Provide the [X, Y] coordinate of the cell's center where the given text is located.  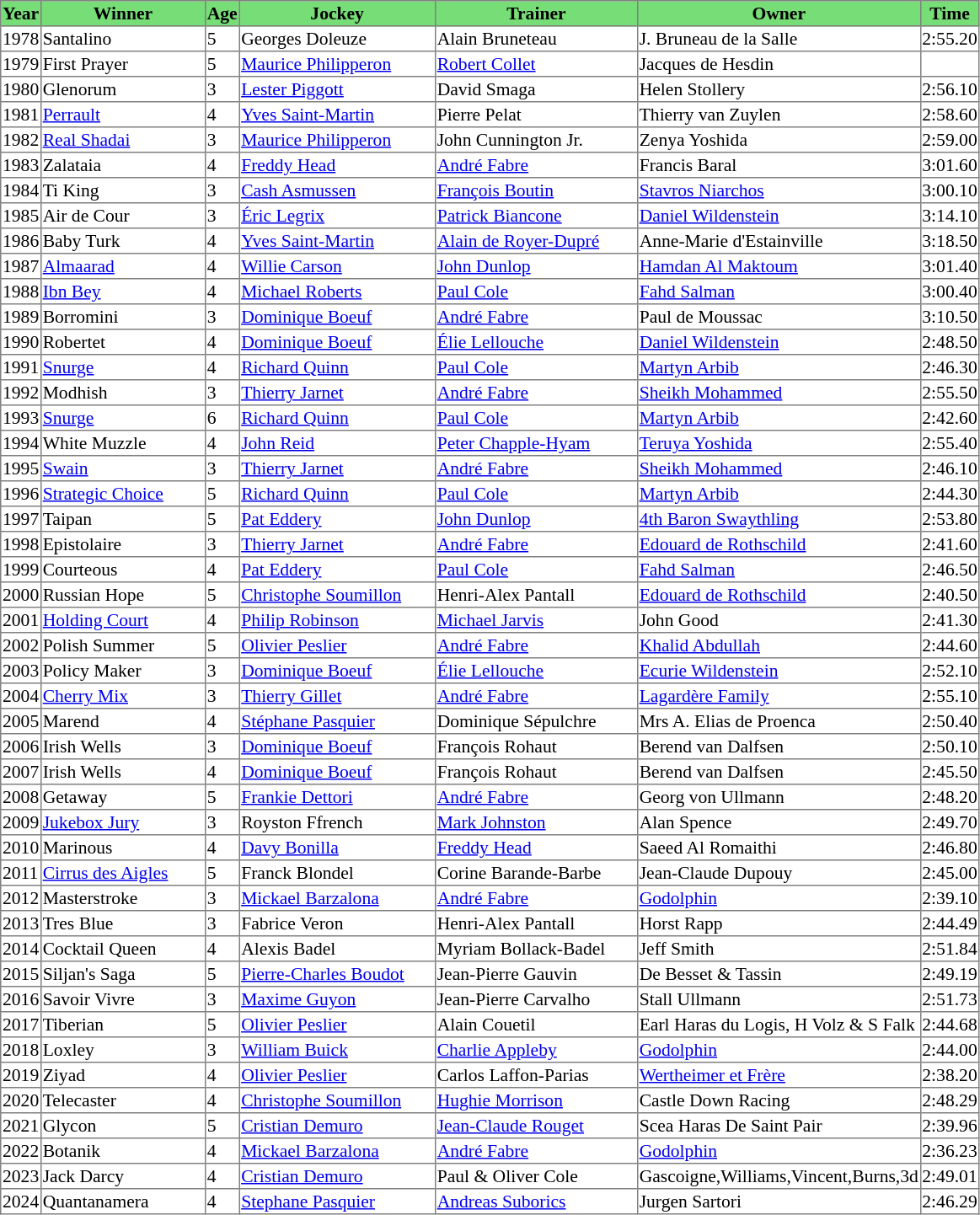
1982 [21, 140]
2:52.10 [950, 671]
Botanik [123, 1151]
2:41.30 [950, 620]
Royston Ffrench [337, 822]
2020 [21, 1100]
Alan Spence [779, 822]
2:51.84 [950, 949]
Jurgen Sartori [779, 1202]
Pierre Pelat [536, 115]
2009 [21, 822]
2013 [21, 923]
Philip Robinson [337, 620]
Horst Rapp [779, 923]
Khalid Abdullah [779, 645]
1985 [21, 216]
2:44.68 [950, 1025]
2007 [21, 772]
2:46.29 [950, 1202]
Loxley [123, 1050]
Anne-Marie d'Estainville [779, 241]
Hamdan Al Maktoum [779, 266]
Getaway [123, 797]
Michael Roberts [337, 292]
Cash Asmussen [337, 190]
Thierry Gillet [337, 696]
Corine Barande-Barbe [536, 873]
Zalataia [123, 165]
Ti King [123, 190]
Scea Haras De Saint Pair [779, 1126]
White Muzzle [123, 443]
2:39.10 [950, 898]
2:55.10 [950, 696]
2:58.60 [950, 115]
1990 [21, 342]
Jack Darcy [123, 1176]
Davy Bonilla [337, 848]
2006 [21, 747]
Perrault [123, 115]
2012 [21, 898]
3:10.50 [950, 317]
1984 [21, 190]
Helen Stollery [779, 89]
1993 [21, 418]
John Good [779, 620]
Jeff Smith [779, 949]
Epistolaire [123, 544]
2:55.50 [950, 393]
Owner [779, 13]
Carlos Laffon-Parias [536, 1075]
Lagardère Family [779, 696]
3:01.40 [950, 266]
Jukebox Jury [123, 822]
1979 [21, 64]
Tres Blue [123, 923]
Borromini [123, 317]
1994 [21, 443]
1986 [21, 241]
Strategic Choice [123, 494]
Willie Carson [337, 266]
Swain [123, 468]
Francis Baral [779, 165]
Thierry van Zuylen [779, 115]
Myriam Bollack-Badel [536, 949]
Michael Jarvis [536, 620]
Ecurie Wildenstein [779, 671]
Marinous [123, 848]
Frankie Dettori [337, 797]
Policy Maker [123, 671]
Stéphane Pasquier [337, 721]
6 [222, 418]
2008 [21, 797]
2:46.30 [950, 367]
Stavros Niarchos [779, 190]
Savoir Vivre [123, 999]
2011 [21, 873]
Marend [123, 721]
3:14.10 [950, 216]
Gascoigne,Williams,Vincent,Burns,3d [779, 1176]
Éric Legrix [337, 216]
2:40.50 [950, 595]
Time [950, 13]
2024 [21, 1202]
2016 [21, 999]
2:44.49 [950, 923]
Year [21, 13]
2:45.50 [950, 772]
John Reid [337, 443]
2:50.40 [950, 721]
Ziyad [123, 1075]
1998 [21, 544]
Cherry Mix [123, 696]
Georg von Ullmann [779, 797]
Jacques de Hesdin [779, 64]
1988 [21, 292]
Jean-Claude Rouget [536, 1126]
Pierre-Charles Boudot [337, 974]
2001 [21, 620]
Tiberian [123, 1025]
2:56.10 [950, 89]
2:49.70 [950, 822]
2023 [21, 1176]
Wertheimer et Frère [779, 1075]
2022 [21, 1151]
2:39.96 [950, 1126]
1999 [21, 570]
1992 [21, 393]
2014 [21, 949]
2:55.20 [950, 39]
Robert Collet [536, 64]
2:46.80 [950, 848]
1978 [21, 39]
Patrick Biancone [536, 216]
1989 [21, 317]
2:49.01 [950, 1176]
1987 [21, 266]
Masterstroke [123, 898]
2010 [21, 848]
2:48.20 [950, 797]
2:38.20 [950, 1075]
Robertet [123, 342]
Telecaster [123, 1100]
Castle Down Racing [779, 1100]
1996 [21, 494]
Trainer [536, 13]
Cirrus des Aigles [123, 873]
Real Shadai [123, 140]
François Boutin [536, 190]
Teruya Yoshida [779, 443]
1991 [21, 367]
1983 [21, 165]
2:51.73 [950, 999]
Earl Haras du Logis, H Volz & S Falk [779, 1025]
Paul de Moussac [779, 317]
2:53.80 [950, 519]
3:00.40 [950, 292]
Andreas Suborics [536, 1202]
Charlie Appleby [536, 1050]
1995 [21, 468]
2:45.00 [950, 873]
Fabrice Veron [337, 923]
William Buick [337, 1050]
Mrs A. Elias de Proenca [779, 721]
4th Baron Swaythling [779, 519]
3:00.10 [950, 190]
Dominique Sépulchre [536, 721]
J. Bruneau de la Salle [779, 39]
Cocktail Queen [123, 949]
Winner [123, 13]
Mark Johnston [536, 822]
Hughie Morrison [536, 1100]
Baby Turk [123, 241]
2:49.19 [950, 974]
2:44.00 [950, 1050]
Jean-Pierre Gauvin [536, 974]
Polish Summer [123, 645]
2:48.29 [950, 1100]
Holding Court [123, 620]
Lester Piggott [337, 89]
2:44.30 [950, 494]
Stall Ullmann [779, 999]
2:41.60 [950, 544]
2:42.60 [950, 418]
2002 [21, 645]
2017 [21, 1025]
2:50.10 [950, 747]
2015 [21, 974]
Santalino [123, 39]
Alain de Royer-Dupré [536, 241]
2:59.00 [950, 140]
Quantanamera [123, 1202]
David Smaga [536, 89]
Zenya Yoshida [779, 140]
2:46.10 [950, 468]
Glycon [123, 1126]
2:55.40 [950, 443]
2:44.60 [950, 645]
Alain Couetil [536, 1025]
2:36.23 [950, 1151]
1981 [21, 115]
Ibn Bey [123, 292]
Stephane Pasquier [337, 1202]
Jean-Pierre Carvalho [536, 999]
Age [222, 13]
Jockey [337, 13]
De Besset & Tassin [779, 974]
2003 [21, 671]
2005 [21, 721]
Paul & Oliver Cole [536, 1176]
Taipan [123, 519]
2019 [21, 1075]
Almaarad [123, 266]
2:48.50 [950, 342]
John Cunnington Jr. [536, 140]
2021 [21, 1126]
2004 [21, 696]
Maxime Guyon [337, 999]
Siljan's Saga [123, 974]
Modhish [123, 393]
3:18.50 [950, 241]
2:46.50 [950, 570]
Glenorum [123, 89]
2000 [21, 595]
Peter Chapple-Hyam [536, 443]
2018 [21, 1050]
Alain Bruneteau [536, 39]
Georges Doleuze [337, 39]
1980 [21, 89]
3:01.60 [950, 165]
Courteous [123, 570]
Russian Hope [123, 595]
Air de Cour [123, 216]
Jean-Claude Dupouy [779, 873]
Franck Blondel [337, 873]
First Prayer [123, 64]
1997 [21, 519]
Saeed Al Romaithi [779, 848]
Alexis Badel [337, 949]
